Determine the (X, Y) coordinate at the center of the cell enclosing the given text.  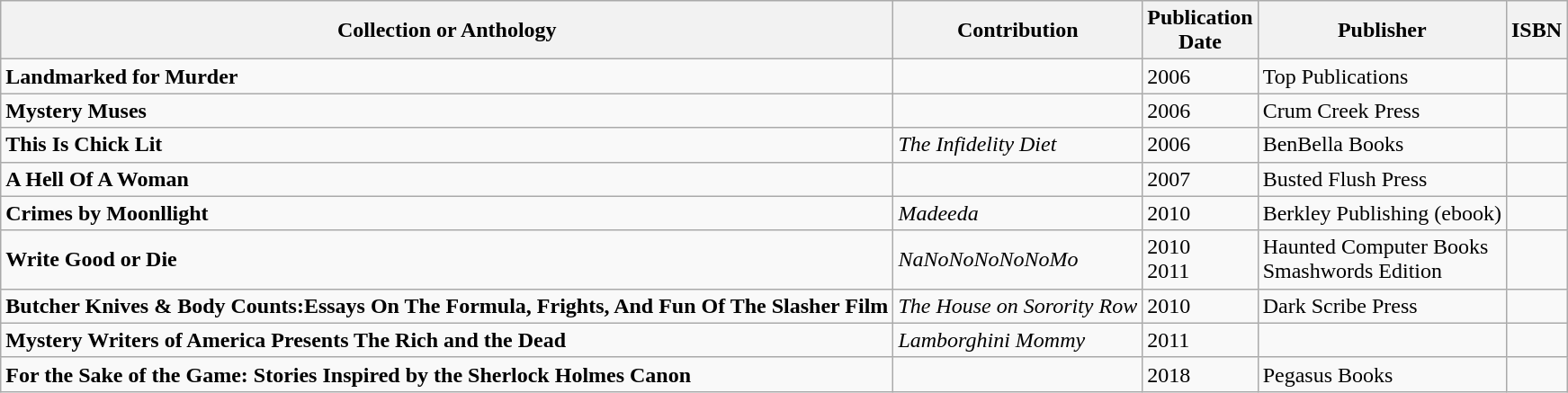
Crum Creek Press (1382, 111)
Collection or Anthology (447, 31)
2007 (1200, 179)
This Is Chick Lit (447, 145)
Write Good or Die (447, 259)
Lamborghini Mommy (1018, 340)
For the Sake of the Game: Stories Inspired by the Sherlock Holmes Canon (447, 374)
Haunted Computer BooksSmashwords Edition (1382, 259)
2011 (1200, 340)
Publisher (1382, 31)
Mystery Muses (447, 111)
Butcher Knives & Body Counts:Essays On The Formula, Frights, And Fun Of The Slasher Film (447, 306)
NaNoNoNoNoNoMo (1018, 259)
BenBella Books (1382, 145)
Madeeda (1018, 213)
ISBN (1537, 31)
A Hell Of A Woman (447, 179)
PublicationDate (1200, 31)
Busted Flush Press (1382, 179)
Berkley Publishing (ebook) (1382, 213)
20102011 (1200, 259)
Dark Scribe Press (1382, 306)
The House on Sorority Row (1018, 306)
Contribution (1018, 31)
Pegasus Books (1382, 374)
Landmarked for Murder (447, 76)
The Infidelity Diet (1018, 145)
Crimes by Moonllight (447, 213)
Top Publications (1382, 76)
Mystery Writers of America Presents The Rich and the Dead (447, 340)
2018 (1200, 374)
